Pinpoint the cell where the given text exists, returning its (X, Y) midpoint coordinate. 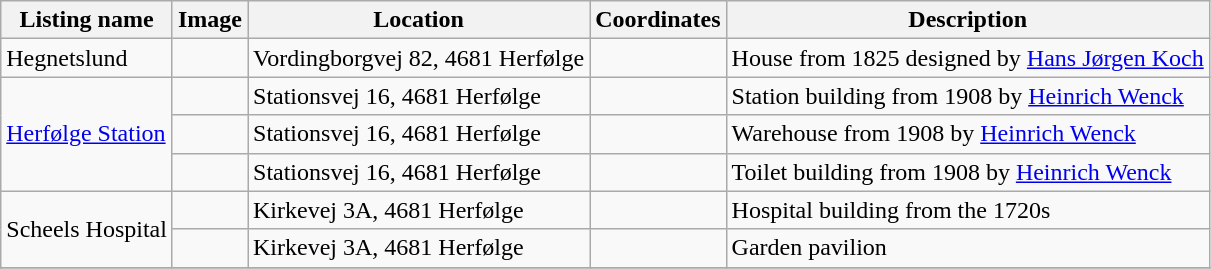
Scheels Hospital (87, 229)
House from 1825 designed by Hans Jørgen Koch (968, 58)
Listing name (87, 20)
Hospital building from the 1720s (968, 210)
Hegnetslund (87, 58)
Station building from 1908 by Heinrich Wenck (968, 96)
Vordingborgvej 82, 4681 Herfølge (419, 58)
Location (419, 20)
Garden pavilion (968, 248)
Image (210, 20)
Toilet building from 1908 by Heinrich Wenck (968, 172)
Herfølge Station (87, 134)
Coordinates (658, 20)
Description (968, 20)
Warehouse from 1908 by Heinrich Wenck (968, 134)
